Output the (X, Y) coordinate of the center of the cell containing the given text.  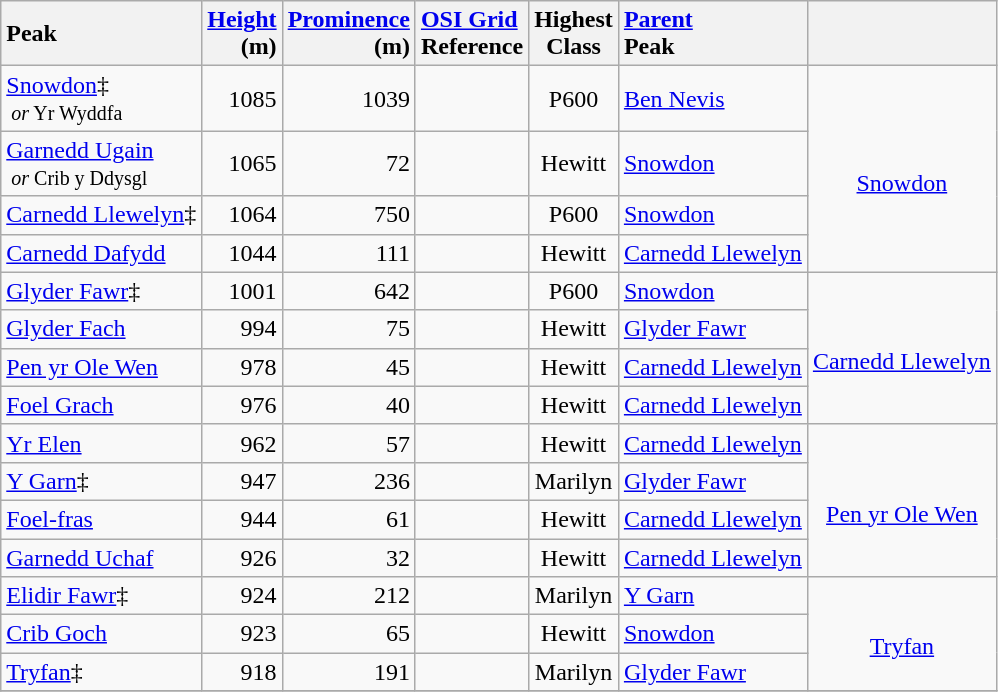
Garnedd Uchaf (102, 557)
212 (348, 596)
1065 (242, 164)
Foel-fras (102, 519)
978 (242, 367)
Peak (102, 34)
40 (348, 405)
57 (348, 443)
Crib Goch (102, 634)
Height(m) (242, 34)
Y Garn‡ (102, 481)
Glyder Fawr‡ (102, 291)
994 (242, 329)
32 (348, 557)
45 (348, 367)
1001 (242, 291)
191 (348, 672)
923 (242, 634)
1064 (242, 215)
750 (348, 215)
Carnedd Llewelyn‡ (102, 215)
236 (348, 481)
Garnedd Ugain or Crib y Ddysgl (102, 164)
1085 (242, 98)
Snowdon‡ or Yr Wyddfa (102, 98)
75 (348, 329)
111 (348, 253)
Prominence(m) (348, 34)
926 (242, 557)
Tryfan (902, 634)
Glyder Fach (102, 329)
Elidir Fawr‡ (102, 596)
918 (242, 672)
924 (242, 596)
Y Garn (712, 596)
Ben Nevis (712, 98)
Carnedd Dafydd (102, 253)
Foel Grach (102, 405)
ParentPeak (712, 34)
Yr Elen (102, 443)
1039 (348, 98)
Tryfan‡ (102, 672)
976 (242, 405)
OSI GridReference (472, 34)
65 (348, 634)
HighestClass (574, 34)
1044 (242, 253)
944 (242, 519)
72 (348, 164)
962 (242, 443)
642 (348, 291)
947 (242, 481)
61 (348, 519)
